Locate the cell with the specified text and output its (x, y) center coordinate. 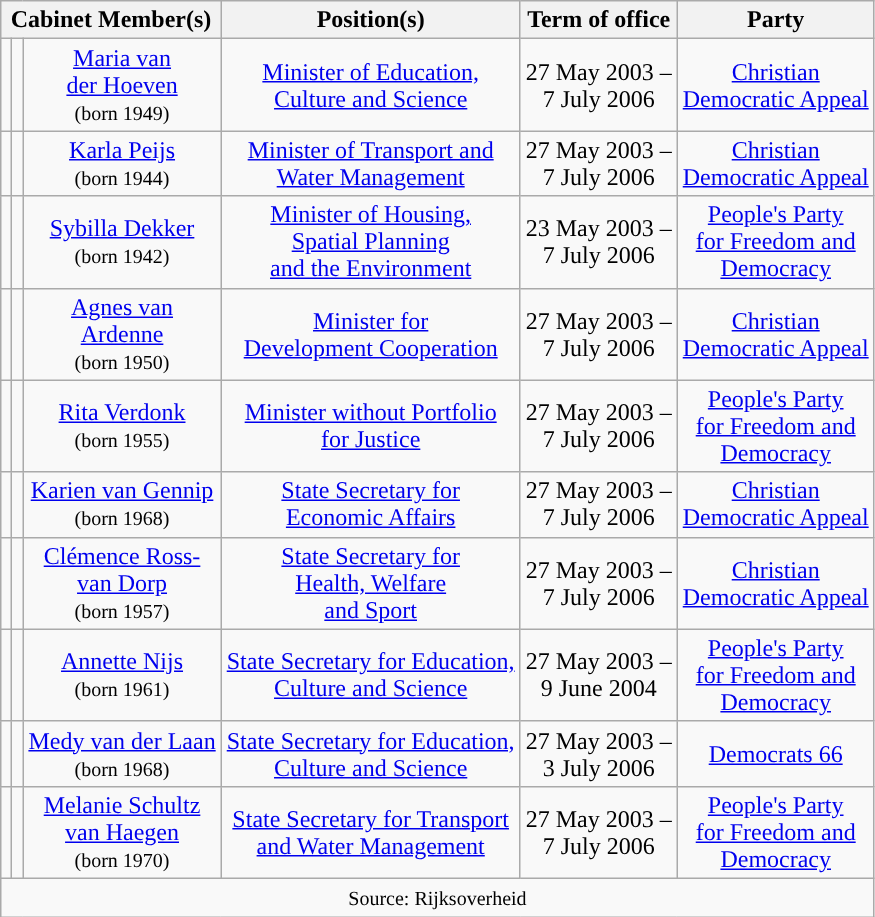
Minister of Housing, Spatial Planning and the Environment (370, 242)
Annette Nijs (born 1961) (122, 675)
State Secretary for Health, Welfare and Sport (370, 583)
Minister of Education, Culture and Science (370, 85)
Minister without Portfolio for Justice (370, 426)
Clémence Ross-van Dorp (born 1957) (122, 583)
Democrats 66 (776, 754)
Cabinet Member(s) (111, 20)
Karla Peijs (born 1944) (122, 164)
Sybilla Dekker (born 1942) (122, 242)
Term of office (598, 20)
Agnes van Ardenne (born 1950) (122, 334)
Position(s) (370, 20)
Melanie Schultz van Haegen (born 1970) (122, 832)
State Secretary for Transport and Water Management (370, 832)
Maria van der Hoeven (born 1949) (122, 85)
Rita Verdonk (born 1955) (122, 426)
State Secretary for Economic Affairs (370, 504)
27 May 2003 – 9 June 2004 (598, 675)
27 May 2003 – 3 July 2006 (598, 754)
Party (776, 20)
Medy van der Laan (born 1968) (122, 754)
Source: Rijksoverheid (438, 897)
23 May 2003 – 7 July 2006 (598, 242)
Karien van Gennip (born 1968) (122, 504)
Minister of Transport and Water Management (370, 164)
Minister for Development Cooperation (370, 334)
